Determine the [x, y] coordinate at the center of the cell enclosing the given text.  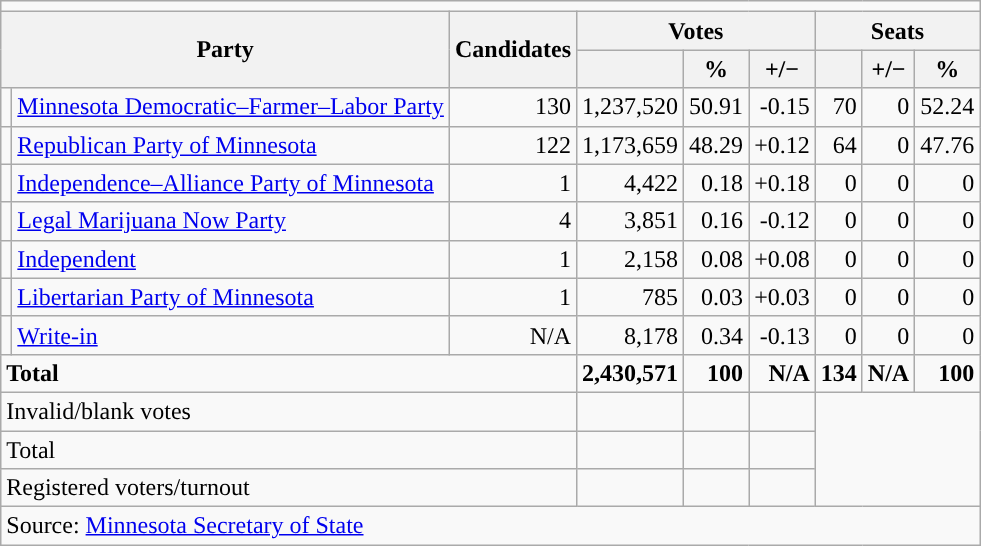
Republican Party of Minnesota [231, 145]
134 [838, 373]
50.91 [716, 107]
+0.08 [782, 259]
Independent [231, 259]
0.18 [716, 183]
2,158 [630, 259]
130 [512, 107]
Legal Marijuana Now Party [231, 221]
-0.13 [782, 335]
Registered voters/turnout [289, 488]
1,173,659 [630, 145]
Independence–Alliance Party of Minnesota [231, 183]
64 [838, 145]
0.03 [716, 297]
3,851 [630, 221]
48.29 [716, 145]
Invalid/blank votes [289, 411]
52.24 [948, 107]
4,422 [630, 183]
+0.03 [782, 297]
-0.15 [782, 107]
-0.12 [782, 221]
0.08 [716, 259]
8,178 [630, 335]
0.34 [716, 335]
0.16 [716, 221]
Write-in [231, 335]
+0.12 [782, 145]
+0.18 [782, 183]
4 [512, 221]
Votes [696, 31]
Source: Minnesota Secretary of State [490, 526]
Party [226, 50]
47.76 [948, 145]
785 [630, 297]
70 [838, 107]
Seats [898, 31]
2,430,571 [630, 373]
Candidates [512, 50]
Libertarian Party of Minnesota [231, 297]
122 [512, 145]
Minnesota Democratic–Farmer–Labor Party [231, 107]
1,237,520 [630, 107]
